Detect which cell encompasses the target text, then output its [x, y] center coordinate. 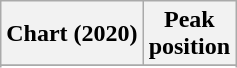
Chart (2020) [72, 34]
Peakposition [189, 34]
